Identify which cell holds the provided text, then report its [x, y] central coordinate. 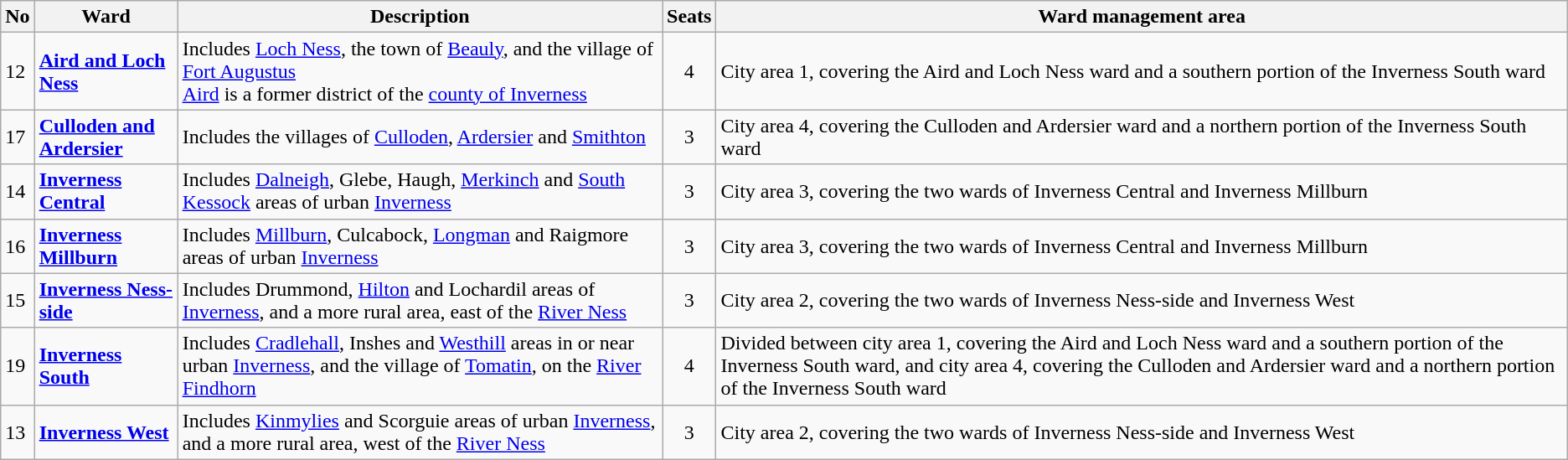
Includes Dalneigh, Glebe, Haugh, Merkinch and South Kessock areas of urban Inverness [420, 191]
City area 4, covering the Culloden and Ardersier ward and a northern portion of the Inverness South ward [1142, 137]
14 [18, 191]
City area 1, covering the Aird and Loch Ness ward and a southern portion of the Inverness South ward [1142, 71]
15 [18, 300]
Includes Drummond, Hilton and Lochardil areas of Inverness, and a more rural area, east of the River Ness [420, 300]
Culloden and Ardersier [106, 137]
Seats [689, 17]
17 [18, 137]
13 [18, 432]
Inverness Ness-side [106, 300]
Includes Loch Ness, the town of Beauly, and the village of Fort Augustus Aird is a former district of the county of Inverness [420, 71]
Aird and Loch Ness [106, 71]
12 [18, 71]
Inverness Central [106, 191]
Ward management area [1142, 17]
Includes Cradlehall, Inshes and Westhill areas in or near urban Inverness, and the village of Tomatin, on the River Findhorn [420, 366]
Inverness Millburn [106, 246]
Includes Millburn, Culcabock, Longman and Raigmore areas of urban Inverness [420, 246]
No [18, 17]
Ward [106, 17]
16 [18, 246]
Inverness West [106, 432]
Inverness South [106, 366]
Includes the villages of Culloden, Ardersier and Smithton [420, 137]
19 [18, 366]
Includes Kinmylies and Scorguie areas of urban Inverness, and a more rural area, west of the River Ness [420, 432]
Description [420, 17]
